Extract the (x, y) coordinate from the center of the cell holding the provided text.  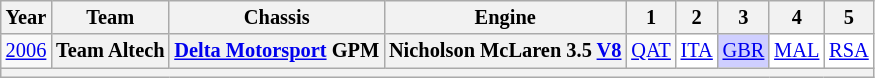
1 (650, 17)
5 (848, 17)
ITA (697, 51)
4 (796, 17)
RSA (848, 51)
2 (697, 17)
Team Altech (110, 51)
Delta Motorsport GPM (276, 51)
Nicholson McLaren 3.5 V8 (505, 51)
3 (744, 17)
GBR (744, 51)
Team (110, 17)
MAL (796, 51)
QAT (650, 51)
Year (26, 17)
2006 (26, 51)
Engine (505, 17)
Chassis (276, 17)
